Scan for the cell matching the given text and deliver its (X, Y) coordinate at center. 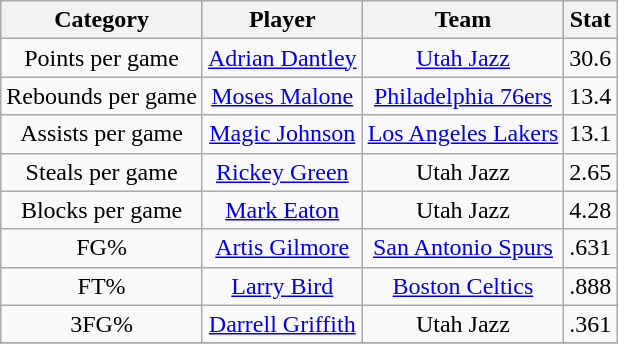
Artis Gilmore (282, 248)
FG% (102, 248)
Philadelphia 76ers (463, 96)
Boston Celtics (463, 286)
Rebounds per game (102, 96)
.361 (590, 324)
2.65 (590, 172)
Stat (590, 20)
Blocks per game (102, 210)
.888 (590, 286)
Team (463, 20)
30.6 (590, 58)
13.4 (590, 96)
Points per game (102, 58)
4.28 (590, 210)
San Antonio Spurs (463, 248)
13.1 (590, 134)
Moses Malone (282, 96)
Los Angeles Lakers (463, 134)
Adrian Dantley (282, 58)
3FG% (102, 324)
FT% (102, 286)
Larry Bird (282, 286)
Assists per game (102, 134)
Steals per game (102, 172)
Category (102, 20)
Player (282, 20)
.631 (590, 248)
Mark Eaton (282, 210)
Magic Johnson (282, 134)
Rickey Green (282, 172)
Darrell Griffith (282, 324)
